Provide the [x, y] coordinate of the cell's center where the given text is located.  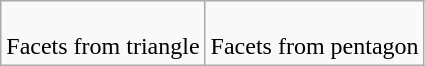
Facets from triangle [103, 34]
Facets from pentagon [314, 34]
